Identify which cell holds the provided text, then report its (X, Y) central coordinate. 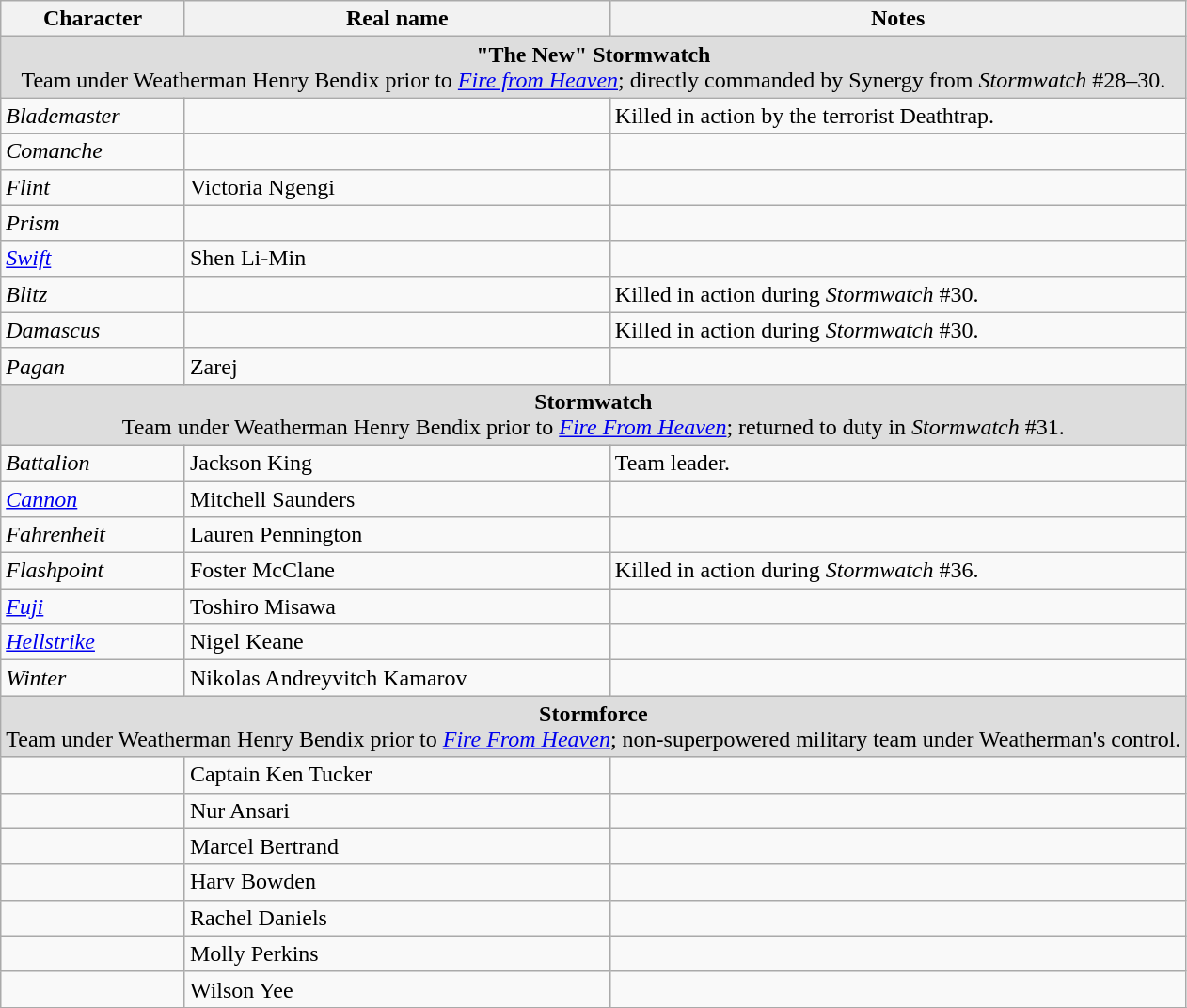
Damascus (93, 330)
Nigel Keane (397, 642)
StormwatchTeam under Weatherman Henry Bendix prior to Fire From Heaven; returned to duty in Stormwatch #31. (593, 414)
Blitz (93, 294)
Victoria Ngengi (397, 187)
Marcel Bertrand (397, 846)
Comanche (93, 151)
Fuji (93, 606)
Team leader. (897, 463)
Pagan (93, 366)
Killed in action during Stormwatch #36. (897, 571)
Cannon (93, 499)
Battalion (93, 463)
Shen Li-Min (397, 259)
Swift (93, 259)
Blademaster (93, 116)
Molly Perkins (397, 953)
Rachel Daniels (397, 918)
Jackson King (397, 463)
Foster McClane (397, 571)
Toshiro Misawa (397, 606)
Real name (397, 19)
Nikolas Andreyvitch Kamarov (397, 678)
"The New" StormwatchTeam under Weatherman Henry Bendix prior to Fire from Heaven; directly commanded by Synergy from Stormwatch #28–30. (593, 68)
Zarej (397, 366)
Character (93, 19)
StormforceTeam under Weatherman Henry Bendix prior to Fire From Heaven; non-superpowered military team under Weatherman's control. (593, 726)
Nur Ansari (397, 811)
Notes (897, 19)
Winter (93, 678)
Killed in action by the terrorist Deathtrap. (897, 116)
Prism (93, 223)
Flashpoint (93, 571)
Captain Ken Tucker (397, 775)
Hellstrike (93, 642)
Flint (93, 187)
Wilson Yee (397, 989)
Harv Bowden (397, 882)
Fahrenheit (93, 535)
Mitchell Saunders (397, 499)
Lauren Pennington (397, 535)
